Pinpoint the cell where the given text exists, returning its [X, Y] midpoint coordinate. 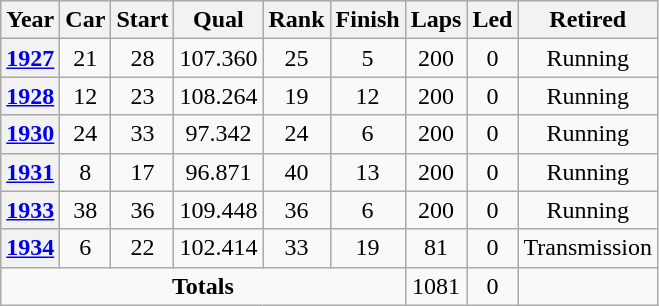
1930 [30, 134]
21 [86, 58]
96.871 [218, 172]
81 [436, 248]
Led [492, 20]
108.264 [218, 96]
Retired [588, 20]
17 [142, 172]
1081 [436, 286]
97.342 [218, 134]
Finish [368, 20]
38 [86, 210]
Year [30, 20]
40 [296, 172]
1931 [30, 172]
5 [368, 58]
107.360 [218, 58]
Totals [203, 286]
1928 [30, 96]
28 [142, 58]
Transmission [588, 248]
1934 [30, 248]
13 [368, 172]
Start [142, 20]
1933 [30, 210]
Qual [218, 20]
Car [86, 20]
23 [142, 96]
1927 [30, 58]
109.448 [218, 210]
Laps [436, 20]
22 [142, 248]
25 [296, 58]
102.414 [218, 248]
Rank [296, 20]
8 [86, 172]
